Output the [x, y] coordinate of the center of the cell containing the given text.  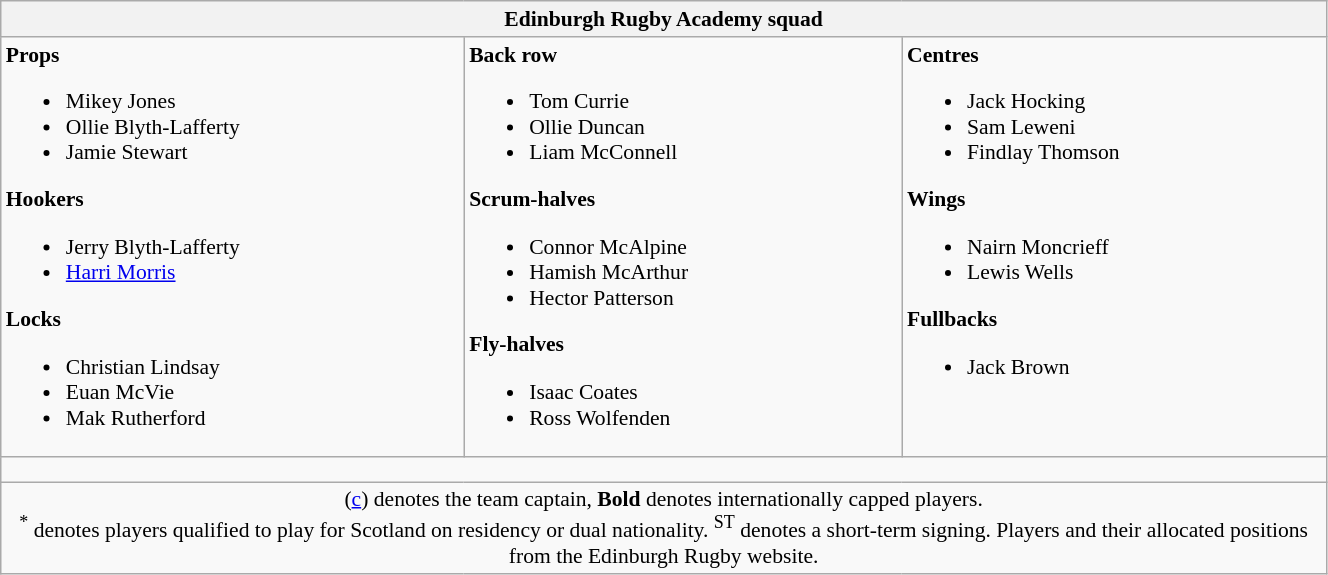
Props Mikey Jones Ollie Blyth-Lafferty Jamie StewartHookers Jerry Blyth-Lafferty Harri MorrisLocks Christian Lindsay Euan McVie Mak Rutherford [232, 247]
Edinburgh Rugby Academy squad [664, 19]
Centres Jack Hocking Sam Leweni Findlay ThomsonWings Nairn Moncrieff Lewis WellsFullbacks Jack Brown [1114, 247]
Back row Tom Currie Ollie Duncan Liam McConnellScrum-halves Connor McAlpine Hamish McArthur Hector PattersonFly-halves Isaac Coates Ross Wolfenden [683, 247]
